Find where the given text appears and provide that cell's center as (x, y) coordinate. 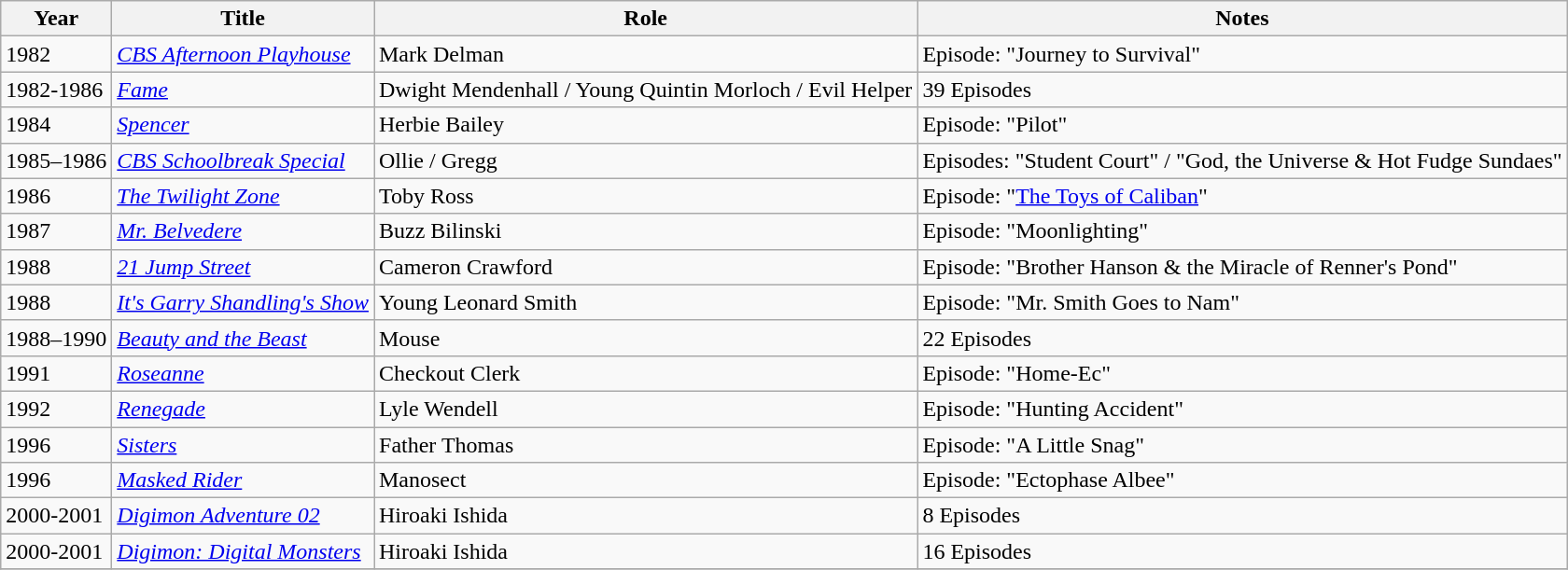
Sisters (243, 445)
Title (243, 19)
Episode: "Brother Hanson & the Miracle of Renner's Pond" (1242, 267)
1984 (56, 125)
The Twilight Zone (243, 196)
Notes (1242, 19)
Cameron Crawford (645, 267)
Year (56, 19)
1982 (56, 54)
1988–1990 (56, 338)
16 Episodes (1242, 551)
Mr. Belvedere (243, 231)
1985–1986 (56, 160)
1991 (56, 373)
Digimon Adventure 02 (243, 516)
Episode: "Hunting Accident" (1242, 409)
Young Leonard Smith (645, 302)
Toby Ross (645, 196)
Ollie / Gregg (645, 160)
Dwight Mendenhall / Young Quintin Morloch / Evil Helper (645, 90)
Father Thomas (645, 445)
1987 (56, 231)
Beauty and the Beast (243, 338)
Checkout Clerk (645, 373)
Role (645, 19)
Episode: "Ectophase Albee" (1242, 480)
8 Episodes (1242, 516)
Episodes: "Student Court" / "God, the Universe & Hot Fudge Sundaes" (1242, 160)
Lyle Wendell (645, 409)
Digimon: Digital Monsters (243, 551)
Mark Delman (645, 54)
1982-1986 (56, 90)
Renegade (243, 409)
Episode: "Mr. Smith Goes to Nam" (1242, 302)
It's Garry Shandling's Show (243, 302)
Herbie Bailey (645, 125)
Spencer (243, 125)
22 Episodes (1242, 338)
Roseanne (243, 373)
CBS Schoolbreak Special (243, 160)
Episode: "Home-Ec" (1242, 373)
Buzz Bilinski (645, 231)
Episode: "Moonlighting" (1242, 231)
Masked Rider (243, 480)
21 Jump Street (243, 267)
1992 (56, 409)
Episode: "A Little Snag" (1242, 445)
1986 (56, 196)
Mouse (645, 338)
Episode: "The Toys of Caliban" (1242, 196)
Manosect (645, 480)
39 Episodes (1242, 90)
Episode: "Pilot" (1242, 125)
Fame (243, 90)
Episode: "Journey to Survival" (1242, 54)
CBS Afternoon Playhouse (243, 54)
